Scan for the cell matching the given text and deliver its (x, y) coordinate at center. 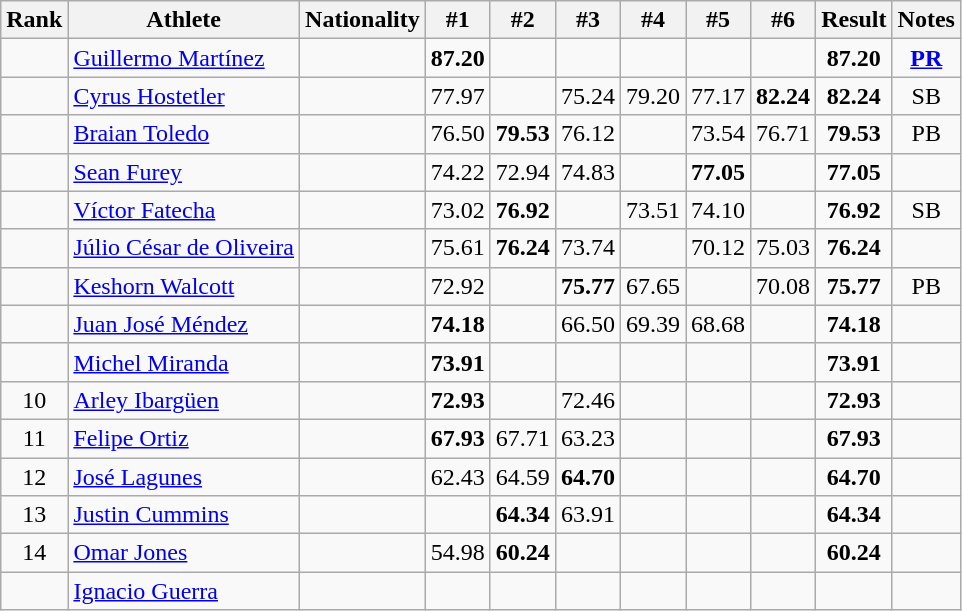
54.98 (458, 553)
75.61 (458, 248)
Ignacio Guerra (184, 591)
73.74 (588, 248)
77.17 (718, 96)
Sean Furey (184, 172)
Braian Toledo (184, 134)
64.59 (522, 477)
75.24 (588, 96)
72.92 (458, 286)
Juan José Méndez (184, 324)
62.43 (458, 477)
#2 (522, 20)
Felipe Ortiz (184, 438)
67.71 (522, 438)
Rank (34, 20)
76.50 (458, 134)
79.20 (652, 96)
74.83 (588, 172)
Notes (926, 20)
#5 (718, 20)
14 (34, 553)
12 (34, 477)
75.03 (784, 248)
Athlete (184, 20)
74.10 (718, 210)
Nationality (363, 20)
66.50 (588, 324)
13 (34, 515)
76.71 (784, 134)
77.97 (458, 96)
11 (34, 438)
#6 (784, 20)
Guillermo Martínez (184, 58)
Keshorn Walcott (184, 286)
Omar Jones (184, 553)
68.68 (718, 324)
#1 (458, 20)
#3 (588, 20)
73.02 (458, 210)
72.46 (588, 400)
72.94 (522, 172)
10 (34, 400)
76.12 (588, 134)
73.54 (718, 134)
Arley Ibargüen (184, 400)
Cyrus Hostetler (184, 96)
74.22 (458, 172)
Júlio César de Oliveira (184, 248)
73.51 (652, 210)
70.08 (784, 286)
Michel Miranda (184, 362)
63.23 (588, 438)
67.65 (652, 286)
Víctor Fatecha (184, 210)
Result (854, 20)
63.91 (588, 515)
69.39 (652, 324)
José Lagunes (184, 477)
PR (926, 58)
Justin Cummins (184, 515)
70.12 (718, 248)
#4 (652, 20)
